Identify which cell holds the provided text, then report its [x, y] central coordinate. 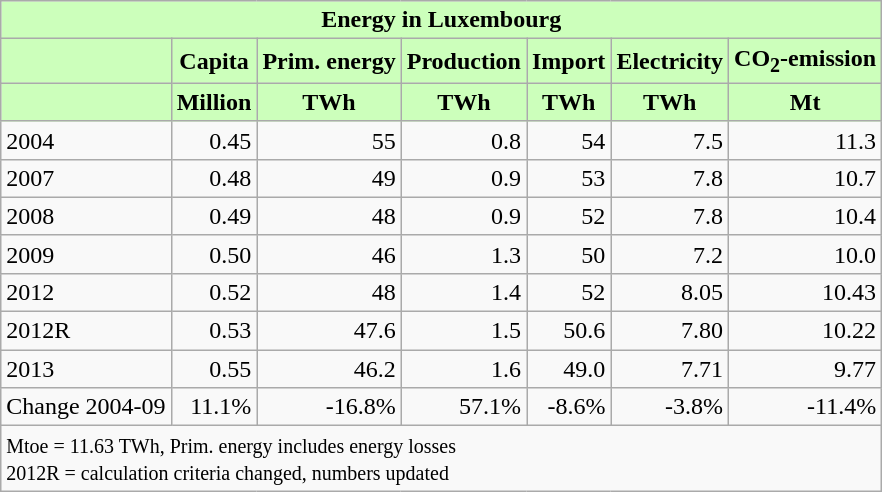
0.52 [214, 292]
Change 2004-09 [86, 407]
7.80 [670, 331]
CO2-emission [806, 61]
0.48 [214, 178]
7.71 [670, 369]
Production [464, 61]
Mtoe = 11.63 TWh, Prim. energy includes energy losses 2012R = calculation criteria changed, numbers updated [442, 458]
10.7 [806, 178]
Mt [806, 102]
54 [568, 140]
-8.6% [568, 407]
Capita [214, 61]
2009 [86, 254]
10.22 [806, 331]
Import [568, 61]
50 [568, 254]
1.6 [464, 369]
-16.8% [329, 407]
2007 [86, 178]
55 [329, 140]
0.50 [214, 254]
2008 [86, 216]
0.53 [214, 331]
10.4 [806, 216]
46.2 [329, 369]
-11.4% [806, 407]
10.43 [806, 292]
1.4 [464, 292]
49 [329, 178]
-3.8% [670, 407]
Energy in Luxembourg [442, 20]
0.49 [214, 216]
53 [568, 178]
8.05 [670, 292]
0.45 [214, 140]
2012R [86, 331]
2004 [86, 140]
Electricity [670, 61]
0.55 [214, 369]
9.77 [806, 369]
11.3 [806, 140]
7.5 [670, 140]
57.1% [464, 407]
10.0 [806, 254]
2013 [86, 369]
50.6 [568, 331]
Million [214, 102]
11.1% [214, 407]
2012 [86, 292]
49.0 [568, 369]
1.5 [464, 331]
47.6 [329, 331]
1.3 [464, 254]
Prim. energy [329, 61]
0.8 [464, 140]
46 [329, 254]
7.2 [670, 254]
